Search for the cell housing the specified text and yield its [x, y] center coordinate. 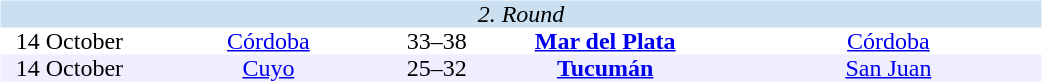
33–38 [438, 42]
25–32 [438, 68]
Tucumán [605, 68]
Cuyo [268, 68]
Mar del Plata [605, 42]
2. Round [520, 14]
San Juan [888, 68]
